Provide the [X, Y] coordinate of the cell's center where the given text is located.  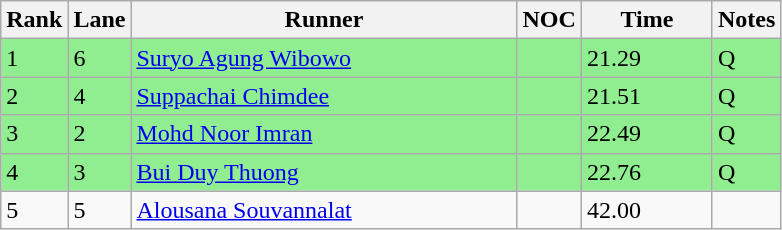
22.76 [646, 172]
Bui Duy Thuong [324, 172]
21.29 [646, 58]
Runner [324, 20]
Rank [34, 20]
NOC [549, 20]
22.49 [646, 134]
Alousana Souvannalat [324, 210]
Suppachai Chimdee [324, 96]
Suryo Agung Wibowo [324, 58]
6 [100, 58]
Notes [746, 20]
Time [646, 20]
42.00 [646, 210]
1 [34, 58]
Lane [100, 20]
21.51 [646, 96]
Mohd Noor Imran [324, 134]
